For the text-containing cell, return its midpoint in (X, Y) coordinate format. 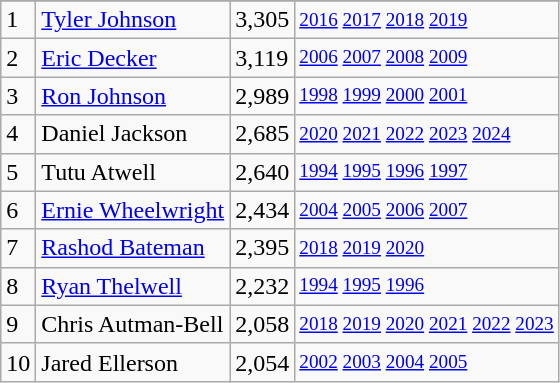
2 (18, 58)
10 (18, 362)
Ryan Thelwell (133, 286)
2,232 (262, 286)
6 (18, 210)
Rashod Bateman (133, 248)
2002 2003 2004 2005 (427, 362)
7 (18, 248)
1998 1999 2000 2001 (427, 96)
Tyler Johnson (133, 20)
Tutu Atwell (133, 172)
2006 2007 2008 2009 (427, 58)
2016 2017 2018 2019 (427, 20)
Eric Decker (133, 58)
8 (18, 286)
Daniel Jackson (133, 134)
2,058 (262, 324)
Ernie Wheelwright (133, 210)
2018 2019 2020 2021 2022 2023 (427, 324)
5 (18, 172)
2,640 (262, 172)
1 (18, 20)
1994 1995 1996 1997 (427, 172)
3,305 (262, 20)
Jared Ellerson (133, 362)
Ron Johnson (133, 96)
2020 2021 2022 2023 2024 (427, 134)
2,054 (262, 362)
9 (18, 324)
3 (18, 96)
Chris Autman-Bell (133, 324)
2,989 (262, 96)
3,119 (262, 58)
2,685 (262, 134)
2,434 (262, 210)
4 (18, 134)
2018 2019 2020 (427, 248)
2004 2005 2006 2007 (427, 210)
1994 1995 1996 (427, 286)
2,395 (262, 248)
